Scan for the cell matching the given text and deliver its (x, y) coordinate at center. 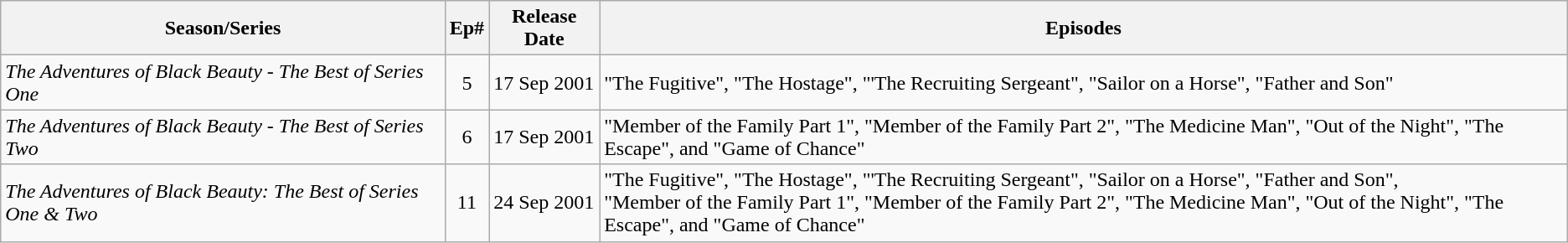
Release Date (544, 28)
Episodes (1084, 28)
"Member of the Family Part 1", "Member of the Family Part 2", "The Medicine Man", "Out of the Night", "The Escape", and "Game of Chance" (1084, 137)
Season/Series (223, 28)
Ep# (467, 28)
5 (467, 82)
24 Sep 2001 (544, 203)
6 (467, 137)
"The Fugitive", "The Hostage", "'The Recruiting Sergeant", "Sailor on a Horse", "Father and Son" (1084, 82)
The Adventures of Black Beauty - The Best of Series One (223, 82)
The Adventures of Black Beauty: The Best of Series One & Two (223, 203)
The Adventures of Black Beauty - The Best of Series Two (223, 137)
11 (467, 203)
